Provide the (x, y) coordinate of the cell's center where the given text is located.  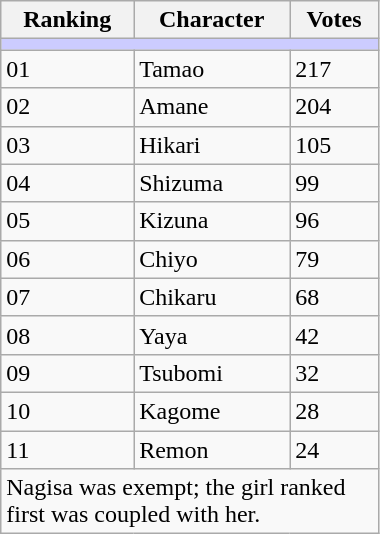
08 (68, 335)
Yaya (212, 335)
01 (68, 69)
Votes (334, 20)
79 (334, 259)
Tamao (212, 69)
Hikari (212, 145)
05 (68, 221)
Character (212, 20)
Chiyo (212, 259)
02 (68, 107)
96 (334, 221)
Tsubomi (212, 373)
Kagome (212, 411)
105 (334, 145)
217 (334, 69)
Ranking (68, 20)
204 (334, 107)
04 (68, 183)
11 (68, 449)
28 (334, 411)
07 (68, 297)
03 (68, 145)
Shizuma (212, 183)
Nagisa was exempt; the girl ranked first was coupled with her. (190, 502)
Remon (212, 449)
Kizuna (212, 221)
Amane (212, 107)
99 (334, 183)
68 (334, 297)
Chikaru (212, 297)
24 (334, 449)
09 (68, 373)
32 (334, 373)
42 (334, 335)
10 (68, 411)
06 (68, 259)
